Find where the given text appears and provide that cell's center as (x, y) coordinate. 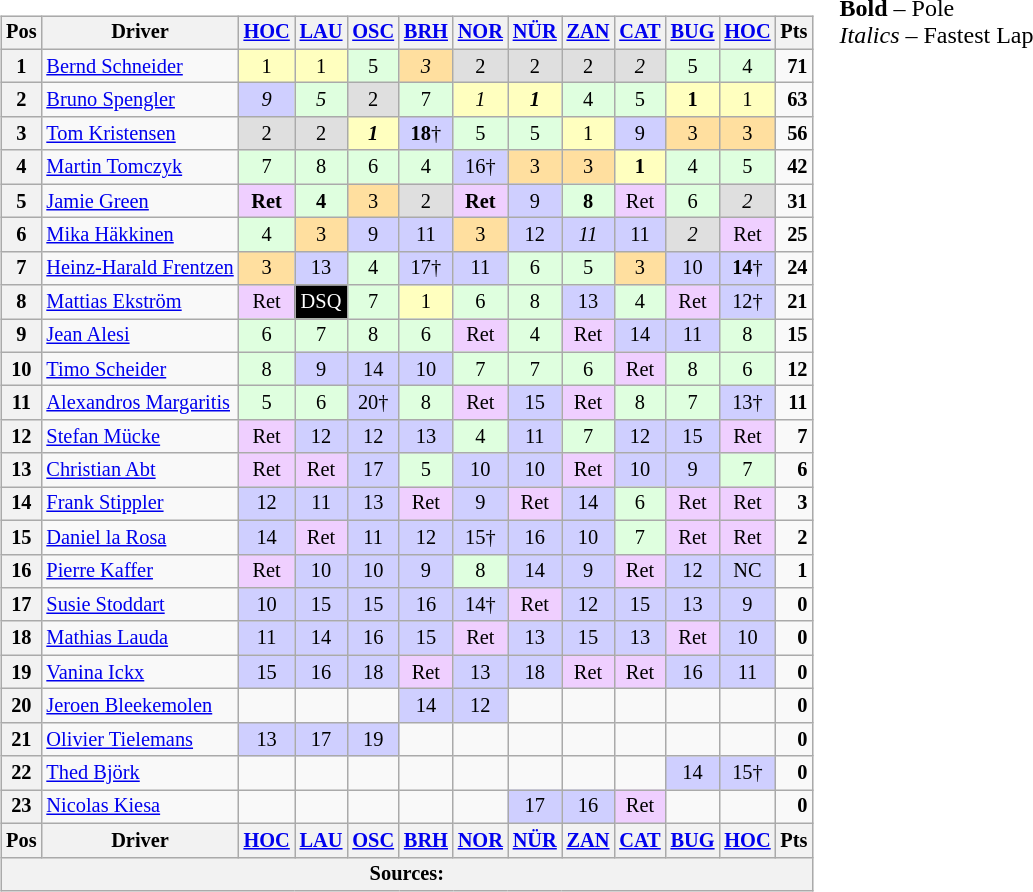
25 (794, 235)
Mathias Lauda (140, 638)
Bruno Spengler (140, 100)
23 (21, 807)
Mika Häkkinen (140, 235)
20† (373, 403)
Mattias Ekström (140, 302)
Vanina Ickx (140, 672)
20 (21, 706)
16† (480, 167)
17† (426, 268)
18† (426, 134)
56 (794, 134)
Susie Stoddart (140, 605)
Tom Kristensen (140, 134)
NC (747, 571)
Bernd Schneider (140, 66)
Timo Scheider (140, 369)
Jeroen Bleekemolen (140, 706)
42 (794, 167)
Olivier Tielemans (140, 739)
Nicolas Kiesa (140, 807)
Jamie Green (140, 201)
Frank Stippler (140, 504)
DSQ (322, 302)
Daniel la Rosa (140, 537)
63 (794, 100)
13† (747, 403)
31 (794, 201)
Alexandros Margaritis (140, 403)
Pierre Kaffer (140, 571)
Heinz-Harald Frentzen (140, 268)
12† (747, 302)
Christian Abt (140, 470)
Stefan Mücke (140, 437)
Sources: (406, 874)
Thed Björk (140, 773)
22 (21, 773)
71 (794, 66)
Jean Alesi (140, 336)
24 (794, 268)
Martin Tomczyk (140, 167)
